Find where the given text appears and provide that cell's center as [x, y] coordinate. 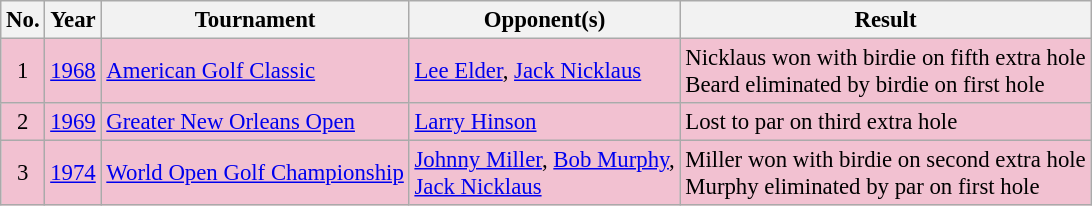
1 [23, 72]
Greater New Orleans Open [255, 122]
Opponent(s) [544, 20]
World Open Golf Championship [255, 174]
Tournament [255, 20]
No. [23, 20]
American Golf Classic [255, 72]
Lost to par on third extra hole [886, 122]
Johnny Miller, Bob Murphy, Jack Nicklaus [544, 174]
Year [73, 20]
Larry Hinson [544, 122]
2 [23, 122]
Result [886, 20]
Lee Elder, Jack Nicklaus [544, 72]
Miller won with birdie on second extra holeMurphy eliminated by par on first hole [886, 174]
Nicklaus won with birdie on fifth extra holeBeard eliminated by birdie on first hole [886, 72]
1969 [73, 122]
1974 [73, 174]
3 [23, 174]
1968 [73, 72]
